For the text-containing cell, return its midpoint in [X, Y] coordinate format. 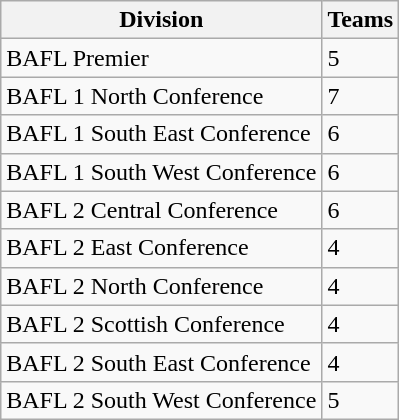
BAFL 2 East Conference [162, 248]
BAFL 2 North Conference [162, 286]
BAFL Premier [162, 58]
BAFL 2 South East Conference [162, 362]
BAFL 1 North Conference [162, 96]
Teams [360, 20]
BAFL 1 South West Conference [162, 172]
BAFL 2 Central Conference [162, 210]
Division [162, 20]
BAFL 1 South East Conference [162, 134]
BAFL 2 Scottish Conference [162, 324]
BAFL 2 South West Conference [162, 400]
7 [360, 96]
